Provide the (X, Y) coordinate of the cell's center where the given text is located.  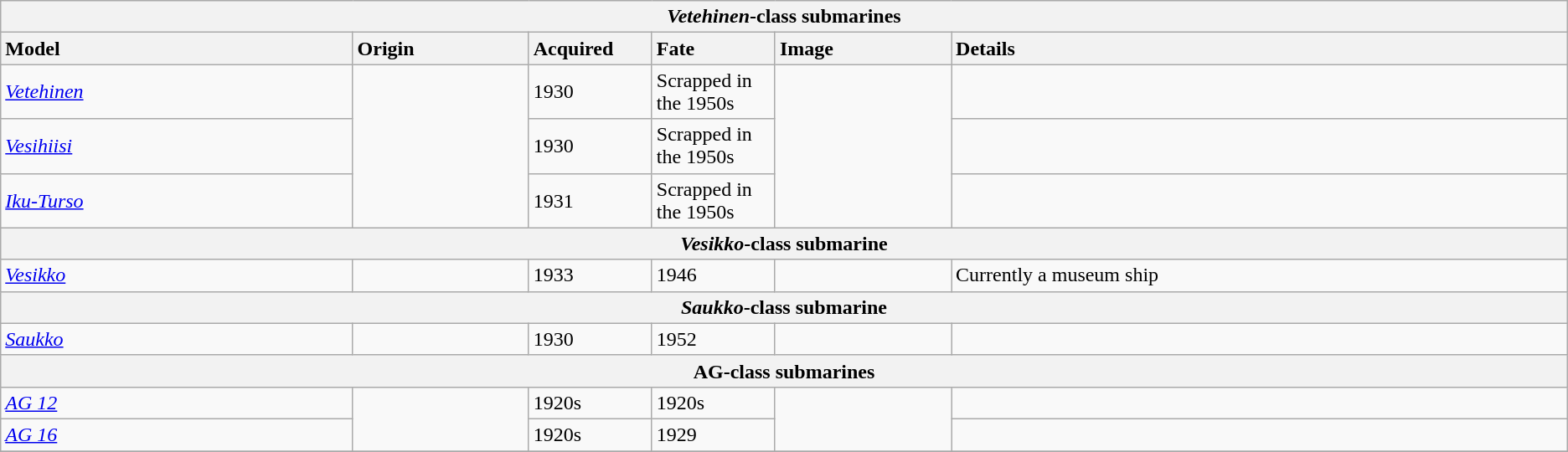
Vesikko-class submarine (784, 244)
Saukko (177, 339)
Origin (441, 49)
Iku-Turso (177, 201)
1946 (714, 275)
Fate (714, 49)
1931 (590, 201)
AG-class submarines (784, 371)
1929 (714, 434)
Image (863, 49)
1952 (714, 339)
AG 12 (177, 403)
Vesikko (177, 275)
1933 (590, 275)
AG 16 (177, 434)
Vesihiisi (177, 146)
Vetehinen (177, 92)
Model (177, 49)
Vetehinen-class submarines (784, 17)
Acquired (590, 49)
Saukko-class submarine (784, 307)
Currently a museum ship (1260, 275)
Details (1260, 49)
